Capture the cell that displays the provided text and extract its [x, y] central coordinate. 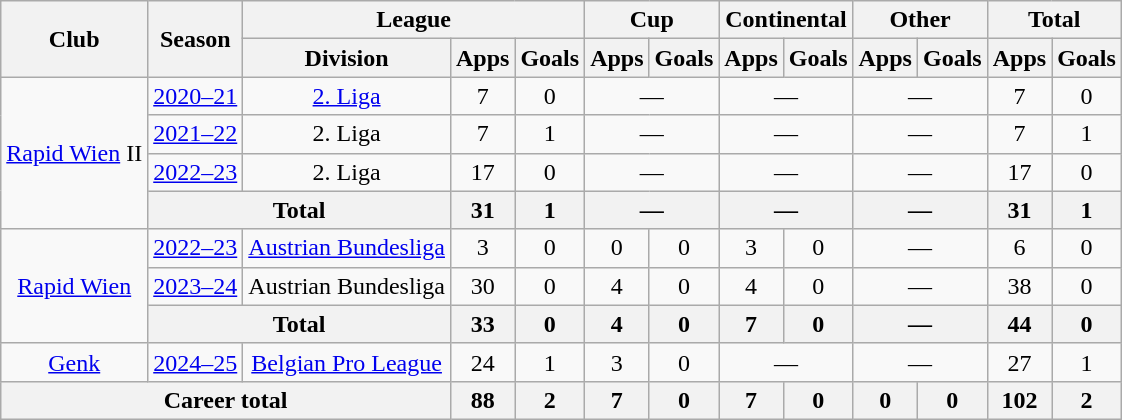
Cup [652, 20]
33 [482, 324]
27 [1019, 362]
Division [347, 58]
38 [1019, 286]
Genk [74, 362]
88 [482, 400]
Other [920, 20]
Continental [786, 20]
Belgian Pro League [347, 362]
Rapid Wien [74, 286]
2023–24 [196, 286]
Season [196, 39]
2024–25 [196, 362]
24 [482, 362]
2021–22 [196, 134]
Rapid Wien II [74, 153]
2020–21 [196, 96]
44 [1019, 324]
Club [74, 39]
Career total [226, 400]
6 [1019, 248]
League [414, 20]
102 [1019, 400]
30 [482, 286]
